Detect which cell encompasses the target text, then output its (x, y) center coordinate. 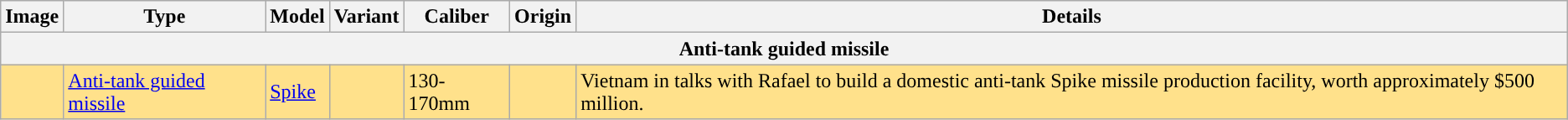
Model (297, 17)
Vietnam in talks with Rafael to build a domestic anti-tank Spike missile production facility, worth approximately $500 million. (1072, 92)
Image (32, 17)
Spike (297, 92)
Type (164, 17)
Variant (367, 17)
Caliber (457, 17)
Origin (543, 17)
Details (1072, 17)
130-170mm (457, 92)
